Capture the cell that displays the provided text and extract its [x, y] central coordinate. 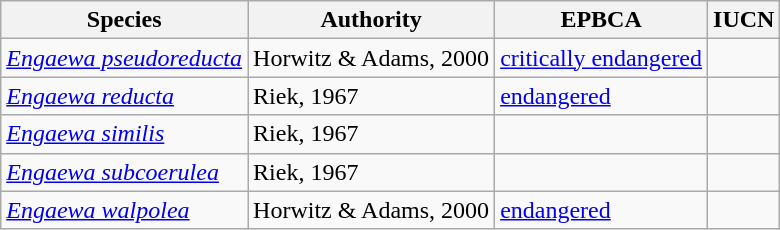
Authority [372, 20]
Engaewa subcoerulea [124, 172]
critically endangered [602, 58]
IUCN [744, 20]
Engaewa pseudoreducta [124, 58]
Engaewa walpolea [124, 210]
Species [124, 20]
Engaewa reducta [124, 96]
Engaewa similis [124, 134]
EPBCA [602, 20]
